Identify which cell holds the provided text, then report its [X, Y] central coordinate. 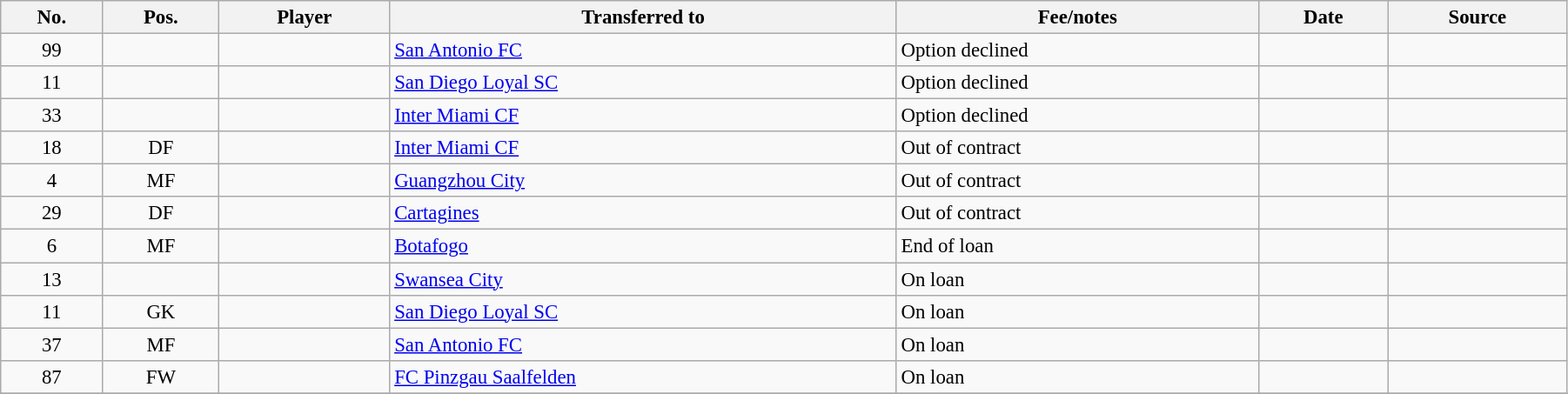
Transferred to [643, 17]
37 [52, 344]
No. [52, 17]
Botafogo [643, 246]
End of loan [1077, 246]
Player [305, 17]
Swansea City [643, 279]
FC Pinzgau Saalfelden [643, 377]
Date [1323, 17]
33 [52, 116]
87 [52, 377]
99 [52, 50]
GK [161, 311]
Pos. [161, 17]
FW [161, 377]
13 [52, 279]
4 [52, 181]
Cartagines [643, 213]
6 [52, 246]
Guangzhou City [643, 181]
Fee/notes [1077, 17]
Source [1478, 17]
29 [52, 213]
18 [52, 148]
